Output the (X, Y) coordinate of the center of the cell containing the given text.  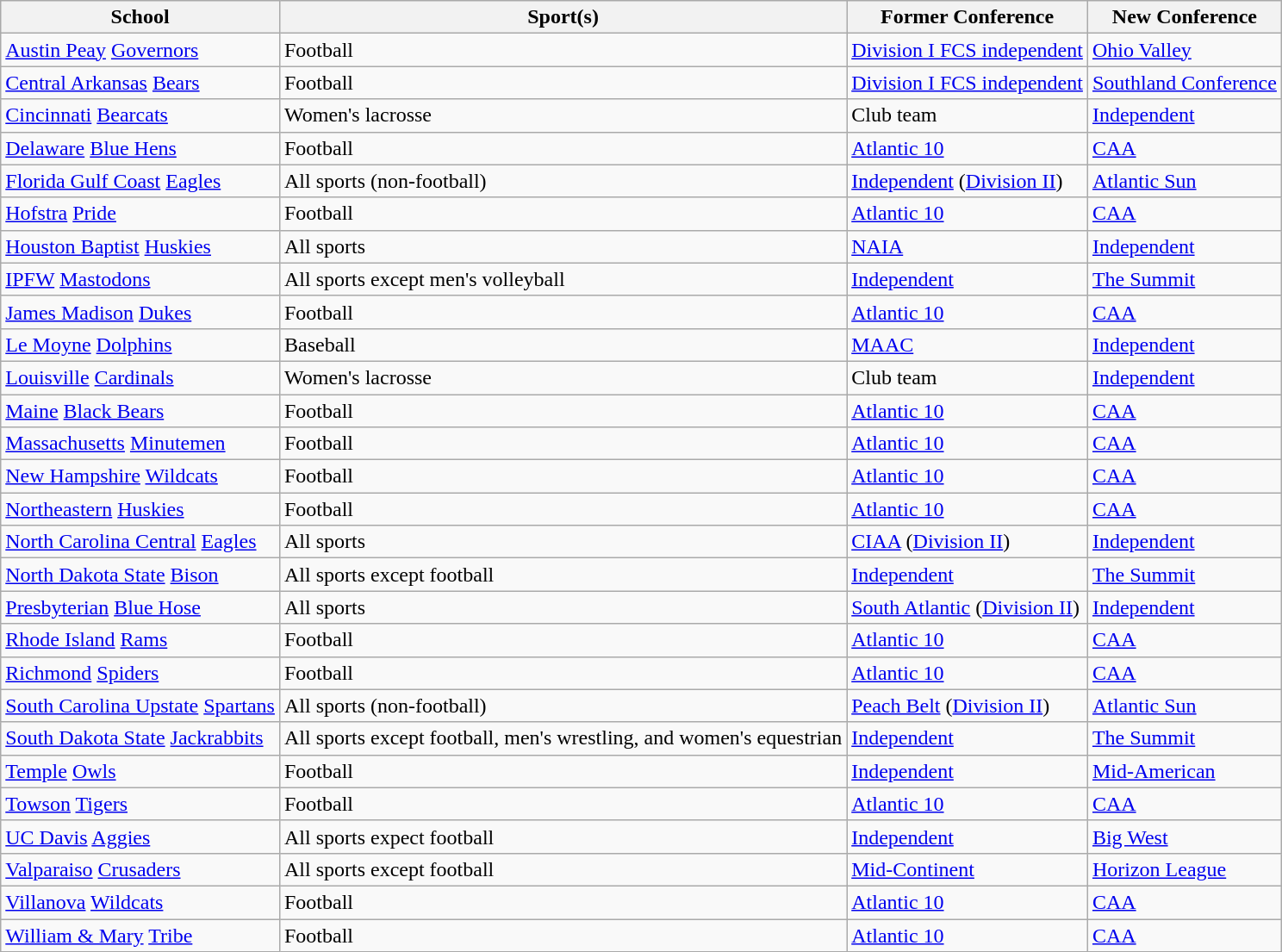
Sport(s) (563, 17)
Massachusetts Minutemen (140, 444)
Delaware Blue Hens (140, 148)
Rhode Island Rams (140, 640)
Central Arkansas Bears (140, 83)
Cincinnati Bearcats (140, 115)
North Dakota State Bison (140, 575)
Horizon League (1184, 869)
Mid-American (1184, 771)
Houston Baptist Huskies (140, 246)
Hofstra Pride (140, 214)
Villanova Wildcats (140, 902)
Mid-Continent (968, 869)
Southland Conference (1184, 83)
Temple Owls (140, 771)
South Carolina Upstate Spartans (140, 706)
Ohio Valley (1184, 50)
Maine Black Bears (140, 411)
Austin Peay Governors (140, 50)
Former Conference (968, 17)
Le Moyne Dolphins (140, 345)
Towson Tigers (140, 804)
Valparaiso Crusaders (140, 869)
Presbyterian Blue Hose (140, 607)
James Madison Dukes (140, 312)
Baseball (563, 345)
All sports except men's volleyball (563, 279)
Peach Belt (Division II) (968, 706)
North Carolina Central Eagles (140, 542)
Independent (Division II) (968, 181)
UC Davis Aggies (140, 837)
Richmond Spiders (140, 673)
All sports expect football (563, 837)
William & Mary Tribe (140, 935)
South Atlantic (Division II) (968, 607)
IPFW Mastodons (140, 279)
New Conference (1184, 17)
CIAA (Division II) (968, 542)
New Hampshire Wildcats (140, 476)
Northeastern Huskies (140, 509)
Louisville Cardinals (140, 377)
Big West (1184, 837)
Florida Gulf Coast Eagles (140, 181)
All sports except football, men's wrestling, and women's equestrian (563, 738)
South Dakota State Jackrabbits (140, 738)
School (140, 17)
NAIA (968, 246)
MAAC (968, 345)
